Locate the cell with the specified text and output its (x, y) center coordinate. 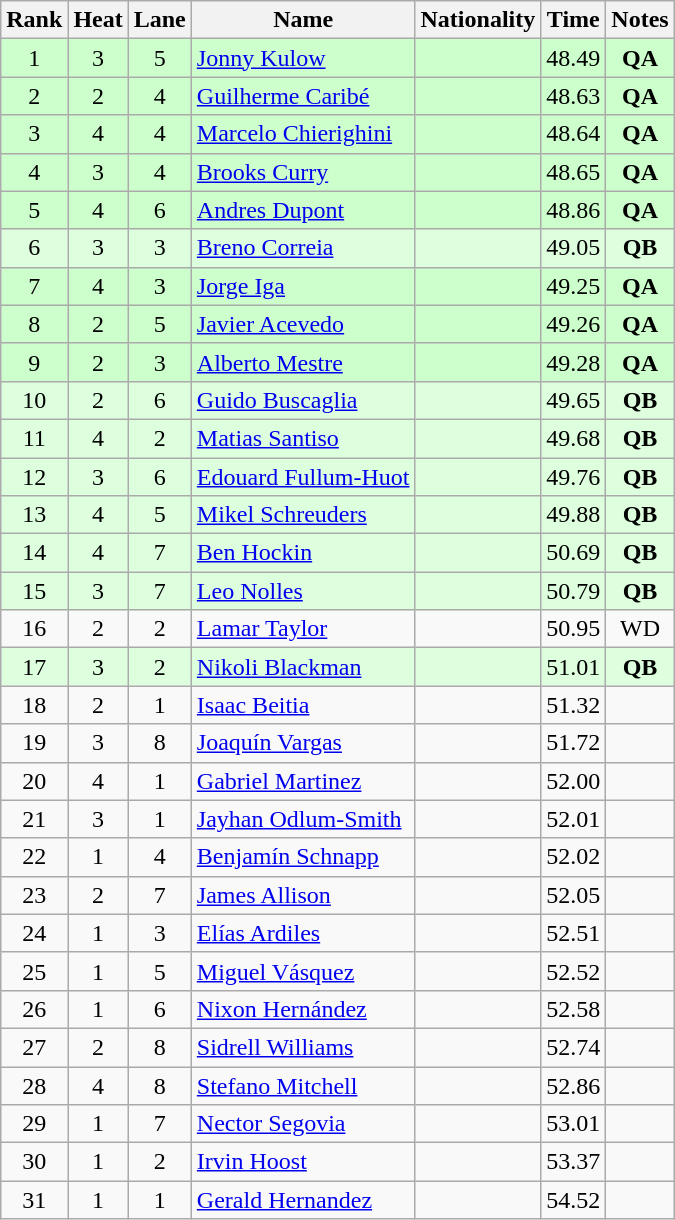
Miguel Vásquez (303, 971)
48.49 (574, 58)
23 (34, 895)
Gerald Hernandez (303, 1200)
Jonny Kulow (303, 58)
Guilherme Caribé (303, 96)
49.65 (574, 400)
48.63 (574, 96)
54.52 (574, 1200)
53.01 (574, 1124)
Matias Santiso (303, 438)
Lane (160, 20)
Sidrell Williams (303, 1047)
Jayhan Odlum-Smith (303, 819)
49.05 (574, 248)
25 (34, 971)
Brooks Curry (303, 172)
51.32 (574, 705)
50.95 (574, 629)
49.26 (574, 324)
Time (574, 20)
51.72 (574, 743)
48.86 (574, 210)
20 (34, 781)
16 (34, 629)
27 (34, 1047)
Irvin Hoost (303, 1162)
31 (34, 1200)
17 (34, 667)
Mikel Schreuders (303, 515)
19 (34, 743)
48.65 (574, 172)
53.37 (574, 1162)
21 (34, 819)
Nixon Hernández (303, 1009)
51.01 (574, 667)
Nikoli Blackman (303, 667)
9 (34, 362)
Breno Correia (303, 248)
Ben Hockin (303, 553)
Name (303, 20)
Alberto Mestre (303, 362)
49.76 (574, 477)
11 (34, 438)
Nationality (478, 20)
49.88 (574, 515)
52.74 (574, 1047)
WD (640, 629)
Andres Dupont (303, 210)
Benjamín Schnapp (303, 857)
Leo Nolles (303, 591)
15 (34, 591)
48.64 (574, 134)
Javier Acevedo (303, 324)
30 (34, 1162)
49.68 (574, 438)
52.86 (574, 1085)
49.28 (574, 362)
18 (34, 705)
Elías Ardiles (303, 933)
52.52 (574, 971)
26 (34, 1009)
10 (34, 400)
Marcelo Chierighini (303, 134)
Edouard Fullum-Huot (303, 477)
52.58 (574, 1009)
52.02 (574, 857)
29 (34, 1124)
13 (34, 515)
Joaquín Vargas (303, 743)
22 (34, 857)
49.25 (574, 286)
28 (34, 1085)
James Allison (303, 895)
52.05 (574, 895)
52.00 (574, 781)
Stefano Mitchell (303, 1085)
Heat (98, 20)
Isaac Beitia (303, 705)
Gabriel Martinez (303, 781)
Jorge Iga (303, 286)
Rank (34, 20)
52.51 (574, 933)
50.69 (574, 553)
Notes (640, 20)
52.01 (574, 819)
50.79 (574, 591)
14 (34, 553)
Lamar Taylor (303, 629)
Nector Segovia (303, 1124)
24 (34, 933)
12 (34, 477)
Guido Buscaglia (303, 400)
